Detect which cell encompasses the target text, then output its (X, Y) center coordinate. 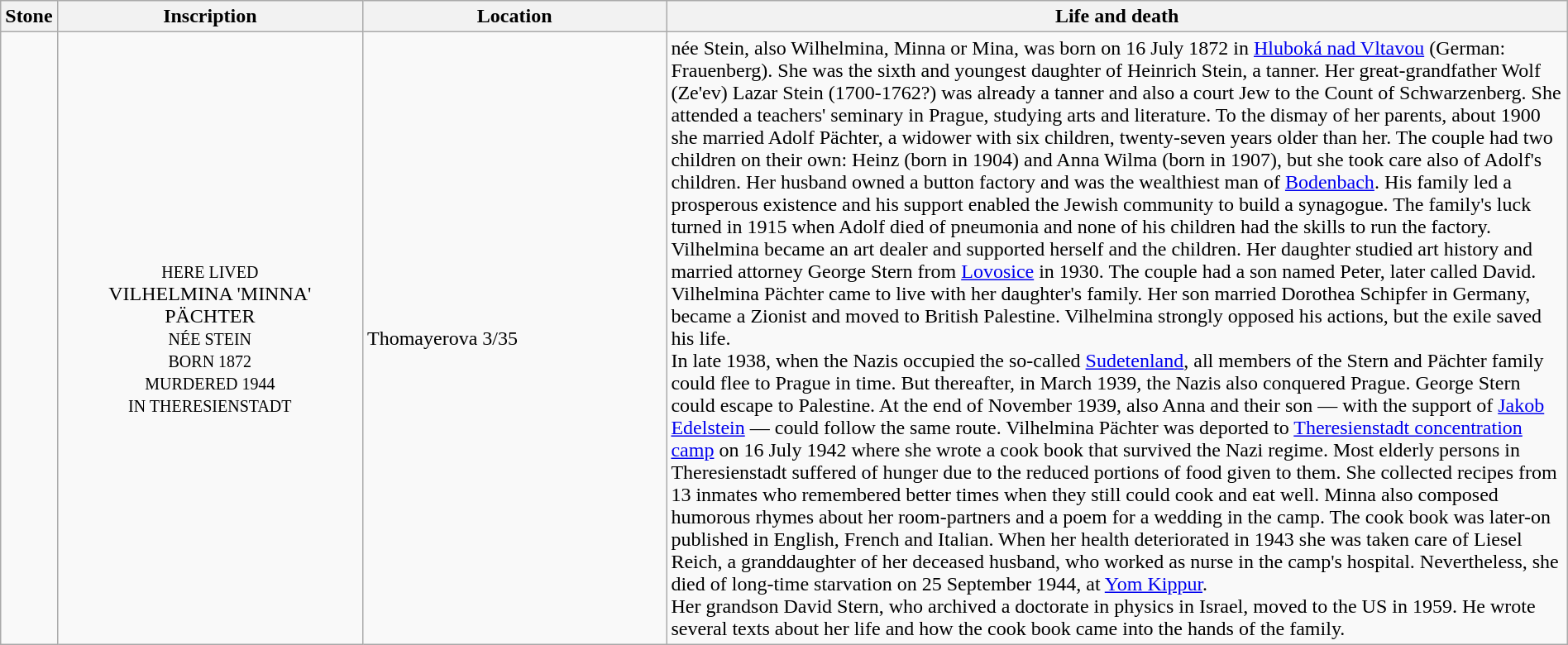
Stone (29, 17)
Inscription (210, 17)
Thomayerova 3/35 (514, 338)
HERE LIVEDVILHELMINA 'MINNA'PÄCHTERNÉE STEINBORN 1872MURDERED 1944IN THERESIENSTADT (210, 338)
Life and death (1116, 17)
Location (514, 17)
